Pinpoint the cell where the given text exists, returning its (x, y) midpoint coordinate. 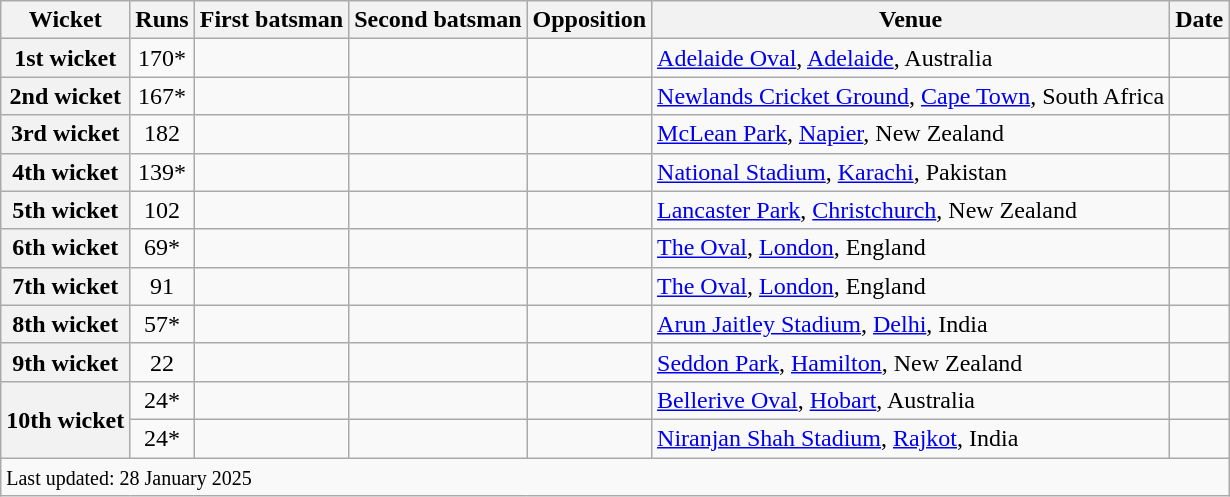
Bellerive Oval, Hobart, Australia (911, 400)
Seddon Park, Hamilton, New Zealand (911, 362)
Wicket (66, 20)
National Stadium, Karachi, Pakistan (911, 172)
Runs (162, 20)
2nd wicket (66, 96)
First batsman (271, 20)
10th wicket (66, 419)
Adelaide Oval, Adelaide, Australia (911, 58)
57* (162, 324)
5th wicket (66, 210)
Date (1200, 20)
1st wicket (66, 58)
9th wicket (66, 362)
167* (162, 96)
22 (162, 362)
182 (162, 134)
139* (162, 172)
91 (162, 286)
102 (162, 210)
McLean Park, Napier, New Zealand (911, 134)
Opposition (589, 20)
8th wicket (66, 324)
6th wicket (66, 248)
Last updated: 28 January 2025 (615, 477)
Lancaster Park, Christchurch, New Zealand (911, 210)
3rd wicket (66, 134)
Arun Jaitley Stadium, Delhi, India (911, 324)
Second batsman (438, 20)
7th wicket (66, 286)
170* (162, 58)
Venue (911, 20)
Niranjan Shah Stadium, Rajkot, India (911, 438)
69* (162, 248)
4th wicket (66, 172)
Newlands Cricket Ground, Cape Town, South Africa (911, 96)
